From the cell containing the given text, extract its center point as (x, y) coordinate. 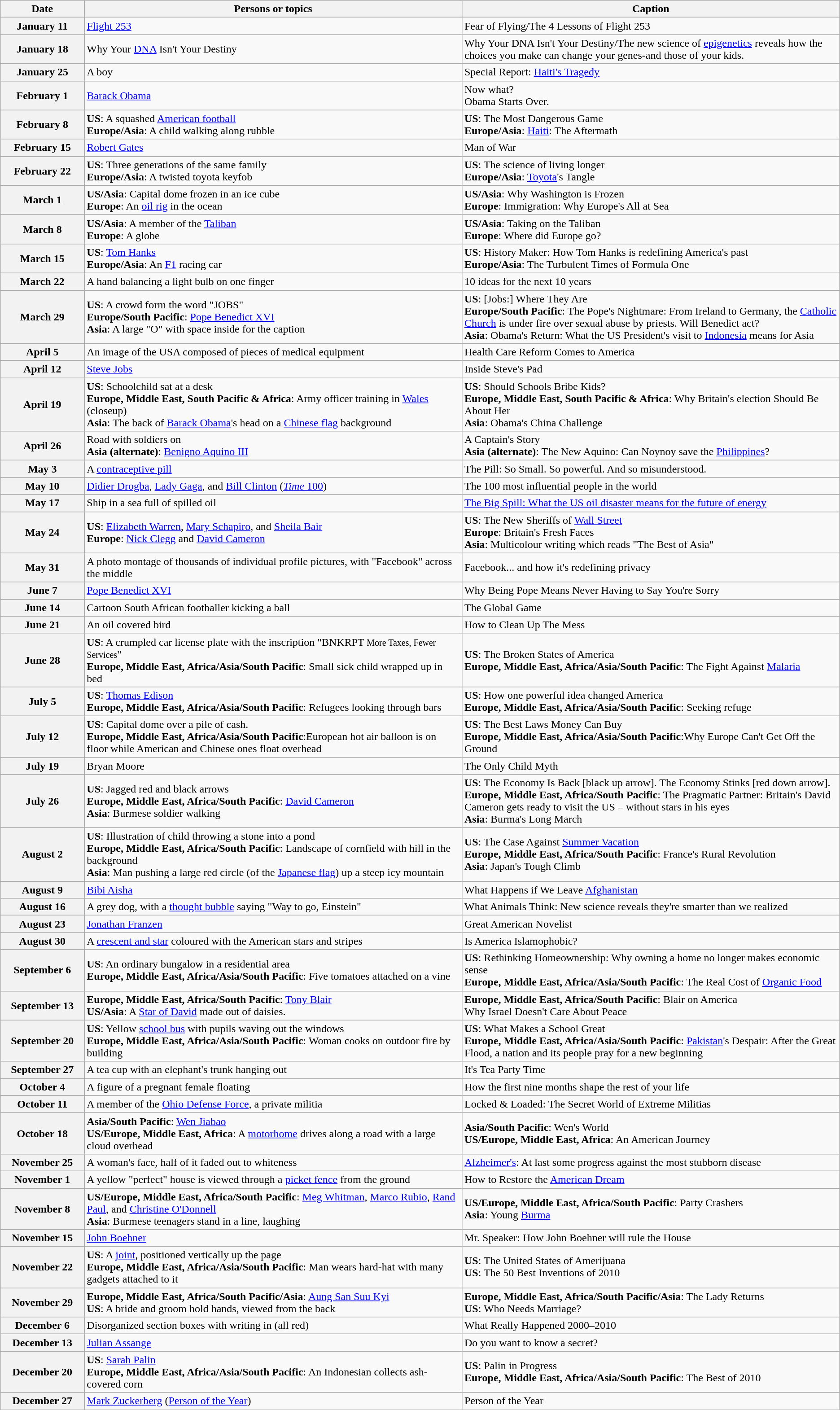
January 25 (42, 72)
Why Your DNA Isn't Your Destiny (273, 49)
A boy (273, 72)
US: Tom HanksEurope/Asia: An F1 racing car (273, 258)
Now what? Obama Starts Over. (651, 95)
February 22 (42, 171)
July 5 (42, 701)
Special Report: Haiti's Tragedy (651, 72)
US: History Maker: How Tom Hanks is redefining America's pastEurope/Asia: The Turbulent Times of Formula One (651, 258)
January 11 (42, 26)
A yellow "perfect" house is viewed through a picket fence from the ground (273, 1179)
April 19 (42, 405)
US: Should Schools Bribe Kids?Europe, Middle East, South Pacific & Africa: Why Britain's election Should Be About HerAsia: Obama's China Challenge (651, 405)
September 20 (42, 1041)
Great American Novelist (651, 924)
April 26 (42, 446)
US: The United States of AmerijuanaUS: The 50 Best Inventions of 2010 (651, 1267)
Caption (651, 9)
US: The New Sheriffs of Wall StreetEurope: Britain's Fresh FacesAsia: Multicolour writing which reads "The Best of Asia" (651, 532)
June 7 (42, 591)
November 8 (42, 1209)
Date (42, 9)
Robert Gates (273, 148)
Mark Zuckerberg (Person of the Year) (273, 1401)
Locked & Loaded: The Secret World of Extreme Militias (651, 1104)
US: An ordinary bungalow in a residential areaEurope, Middle East, Africa/Asia/South Pacific: Five tomatoes attached on a vine (273, 970)
US: The science of living longerEurope/Asia: Toyota's Tangle (651, 171)
An oil covered bird (273, 625)
Europe, Middle East, Africa/South Pacific/Asia: Aung San Suu KyiUS: A bride and groom hold hands, viewed from the back (273, 1302)
December 20 (42, 1372)
What Happens if We Leave Afghanistan (651, 890)
A tea cup with an elephant's trunk hanging out (273, 1070)
How to Restore the American Dream (651, 1179)
Pope Benedict XVI (273, 591)
Jonathan Franzen (273, 924)
May 17 (42, 503)
August 23 (42, 924)
May 24 (42, 532)
Ship in a sea full of spilled oil (273, 503)
November 25 (42, 1162)
A woman's face, half of it faded out to whiteness (273, 1162)
October 11 (42, 1104)
Bibi Aisha (273, 890)
Europe, Middle East, Africa/South Pacific/Asia: The Lady ReturnsUS: Who Needs Marriage? (651, 1302)
US/Asia: Taking on the TalibanEurope: Where did Europe go? (651, 229)
An image of the USA composed of pieces of medical equipment (273, 352)
Person of the Year (651, 1401)
August 2 (42, 854)
US/Asia: Why Washington is FrozenEurope: Immigration: Why Europe's All at Sea (651, 200)
A grey dog, with a thought bubble saying "Way to go, Einstein" (273, 907)
September 27 (42, 1070)
US: A joint, positioned vertically up the pageEurope, Middle East, Africa/Asia/South Pacific: Man wears hard-hat with many gadgets attached to it (273, 1267)
March 8 (42, 229)
May 10 (42, 486)
The Pill: So Small. So powerful. And so misunderstood. (651, 469)
March 1 (42, 200)
A Captain's Story Asia (alternate): The New Aquino: Can Noynoy save the Philippines? (651, 446)
November 29 (42, 1302)
A crescent and star coloured with the American stars and stripes (273, 941)
August 16 (42, 907)
Cartoon South African footballer kicking a ball (273, 608)
How to Clean Up The Mess (651, 625)
US: Elizabeth Warren, Mary Schapiro, and Sheila BairEurope: Nick Clegg and David Cameron (273, 532)
It's Tea Party Time (651, 1070)
US: A crowd form the word "JOBS"Europe/South Pacific: Pope Benedict XVIAsia: A large "O" with space inside for the caption (273, 317)
What Really Happened 2000–2010 (651, 1326)
May 31 (42, 567)
September 6 (42, 970)
Alzheimer's: At last some progress against the most stubborn disease (651, 1162)
A figure of a pregnant female floating (273, 1087)
US: Jagged red and black arrowsEurope, Middle East, Africa/South Pacific: David CameronAsia: Burmese soldier walking (273, 801)
Europe, Middle East, Africa/South Pacific: Blair on AmericaWhy Israel Doesn't Care About Peace (651, 1005)
A member of the Ohio Defense Force, a private militia (273, 1104)
March 15 (42, 258)
Didier Drogba, Lady Gaga, and Bill Clinton (Time 100) (273, 486)
July 19 (42, 766)
December 6 (42, 1326)
US: The Most Dangerous GameEurope/Asia: Haiti: The Aftermath (651, 125)
Inside Steve's Pad (651, 369)
March 22 (42, 281)
US: The Case Against Summer VacationEurope, Middle East, Africa/South Pacific: France's Rural RevolutionAsia: Japan's Tough Climb (651, 854)
June 21 (42, 625)
A photo montage of thousands of individual profile pictures, with "Facebook" across the middle (273, 567)
US/Asia: A member of the TalibanEurope: A globe (273, 229)
Health Care Reform Comes to America (651, 352)
John Boehner (273, 1238)
Europe, Middle East, Africa/South Pacific: Tony BlairUS/Asia: A Star of David made out of daisies. (273, 1005)
US: Palin in ProgressEurope, Middle East, Africa/Asia/South Pacific: The Best of 2010 (651, 1372)
How the first nine months shape the rest of your life (651, 1087)
June 28 (42, 660)
Asia/South Pacific: Wen JiabaoUS/Europe, Middle East, Africa: A motorhome drives along a road with a large cloud overhead (273, 1133)
US/Asia: Capital dome frozen in an ice cubeEurope: An oil rig in the ocean (273, 200)
August 30 (42, 941)
Julian Assange (273, 1343)
US/Europe, Middle East, Africa/South Pacific: Party CrashersAsia: Young Burma (651, 1209)
Why Being Pope Means Never Having to Say You're Sorry (651, 591)
April 12 (42, 369)
Why Your DNA Isn't Your Destiny/The new science of epigenetics reveals how the choices you make can change your genes-and those of your kids. (651, 49)
November 1 (42, 1179)
October 18 (42, 1133)
March 29 (42, 317)
April 5 (42, 352)
The Only Child Myth (651, 766)
Flight 253 (273, 26)
Do you want to know a secret? (651, 1343)
US: The Best Laws Money Can BuyEurope, Middle East, Africa/Asia/South Pacific:Why Europe Can't Get Off the Ground (651, 736)
November 15 (42, 1238)
Disorganized section boxes with writing in (all red) (273, 1326)
US: A squashed American footballEurope/Asia: A child walking along rubble (273, 125)
February 8 (42, 125)
The Global Game (651, 608)
February 1 (42, 95)
Mr. Speaker: How John Boehner will rule the House (651, 1238)
Asia/South Pacific: Wen's WorldUS/Europe, Middle East, Africa: An American Journey (651, 1133)
Steve Jobs (273, 369)
The 100 most influential people in the world (651, 486)
What Animals Think: New science reveals they're smarter than we realized (651, 907)
A contraceptive pill (273, 469)
January 18 (42, 49)
May 3 (42, 469)
US: Sarah Palin Europe, Middle East, Africa/Asia/South Pacific: An Indonesian collects ash-covered corn (273, 1372)
December 13 (42, 1343)
Is America Islamophobic? (651, 941)
US: Thomas EdisonEurope, Middle East, Africa/Asia/South Pacific: Refugees looking through bars (273, 701)
US: Yellow school bus with pupils waving out the windowsEurope, Middle East, Africa/Asia/South Pacific: Woman cooks on outdoor fire by building (273, 1041)
US: Three generations of the same familyEurope/Asia: A twisted toyota keyfob (273, 171)
US: The Broken States of AmericaEurope, Middle East, Africa/Asia/South Pacific: The Fight Against Malaria (651, 660)
A hand balancing a light bulb on one finger (273, 281)
US: How one powerful idea changed AmericaEurope, Middle East, Africa/Asia/South Pacific: Seeking refuge (651, 701)
June 14 (42, 608)
February 15 (42, 148)
September 13 (42, 1005)
Barack Obama (273, 95)
Man of War (651, 148)
July 12 (42, 736)
December 27 (42, 1401)
Fear of Flying/The 4 Lessons of Flight 253 (651, 26)
10 ideas for the next 10 years (651, 281)
Road with soldiers on Asia (alternate): Benigno Aquino III (273, 446)
October 4 (42, 1087)
Persons or topics (273, 9)
July 26 (42, 801)
August 9 (42, 890)
Bryan Moore (273, 766)
November 22 (42, 1267)
The Big Spill: What the US oil disaster means for the future of energy (651, 503)
Facebook... and how it's redefining privacy (651, 567)
